Detect which cell encompasses the target text, then output its (x, y) center coordinate. 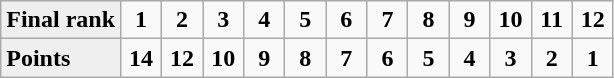
Final rank (61, 20)
11 (552, 20)
14 (142, 58)
Points (61, 58)
